Find where the given text appears and provide that cell's center as [x, y] coordinate. 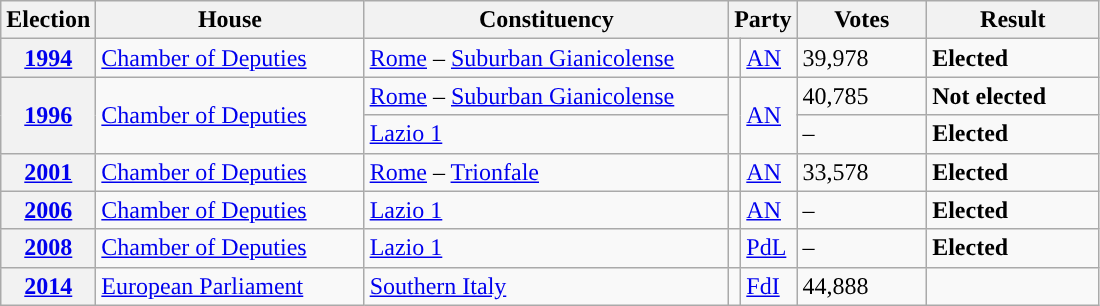
Rome – Trionfale [546, 172]
European Parliament [230, 286]
Southern Italy [546, 286]
40,785 [862, 96]
33,578 [862, 172]
44,888 [862, 286]
Party [763, 20]
1994 [48, 58]
Result [1013, 20]
2014 [48, 286]
House [230, 20]
39,978 [862, 58]
2008 [48, 248]
PdL [769, 248]
Votes [862, 20]
Election [48, 20]
1996 [48, 115]
2001 [48, 172]
FdI [769, 286]
Constituency [546, 20]
Not elected [1013, 96]
2006 [48, 210]
